Return the (X, Y) coordinate for the center point of the cell that contains the specified text.  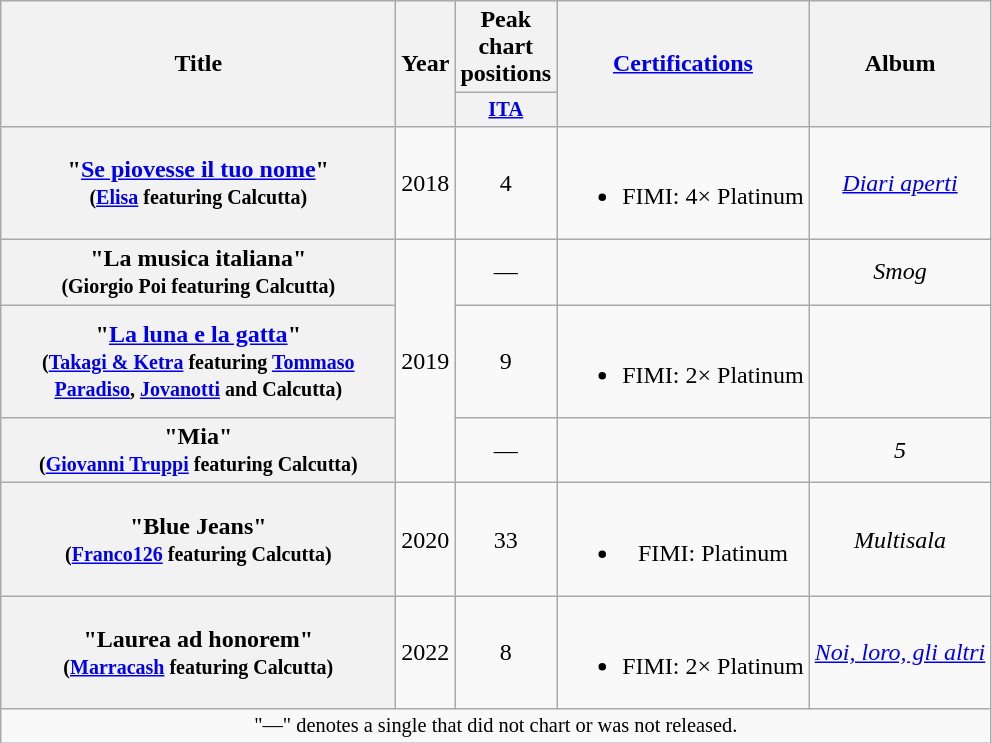
"Se piovesse il tuo nome"(Elisa featuring Calcutta) (198, 182)
2018 (426, 182)
2020 (426, 540)
"La musica italiana"(Giorgio Poi featuring Calcutta) (198, 272)
5 (900, 450)
4 (506, 182)
Multisala (900, 540)
Album (900, 64)
Certifications (684, 64)
FIMI: Platinum (684, 540)
Diari aperti (900, 182)
"Mia"(Giovanni Truppi featuring Calcutta) (198, 450)
"Blue Jeans"(Franco126 featuring Calcutta) (198, 540)
9 (506, 362)
Year (426, 64)
Smog (900, 272)
ITA (506, 110)
Title (198, 64)
33 (506, 540)
"La luna e la gatta"(Takagi & Ketra featuring Tommaso Paradiso, Jovanotti and Calcutta) (198, 362)
"—" denotes a single that did not chart or was not released. (496, 726)
2019 (426, 362)
Noi, loro, gli altri (900, 652)
"Laurea ad honorem"(Marracash featuring Calcutta) (198, 652)
2022 (426, 652)
FIMI: 4× Platinum (684, 182)
Peak chart positions (506, 47)
8 (506, 652)
